Scan for the cell matching the given text and deliver its (x, y) coordinate at center. 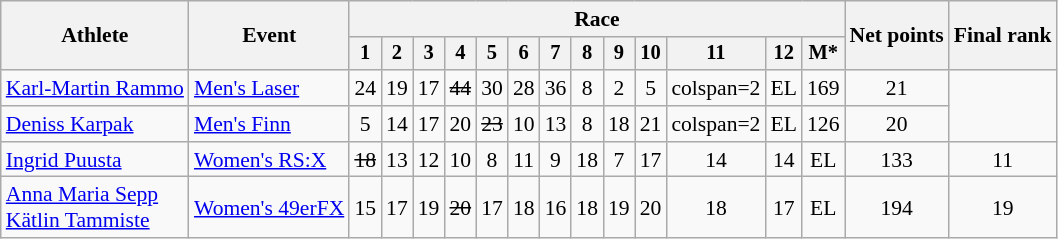
Deniss Karpak (95, 124)
Final rank (1003, 36)
Net points (896, 36)
15 (365, 208)
Women's 49erFX (269, 208)
Race (596, 19)
Women's RS:X (269, 160)
28 (524, 88)
Event (269, 36)
Men's Finn (269, 124)
M* (824, 54)
24 (365, 88)
126 (824, 124)
133 (896, 160)
30 (492, 88)
36 (556, 88)
16 (556, 208)
194 (896, 208)
169 (824, 88)
4 (460, 54)
Anna Maria SeppKätlin Tammiste (95, 208)
Men's Laser (269, 88)
44 (460, 88)
23 (492, 124)
Karl-Martin Rammo (95, 88)
Ingrid Puusta (95, 160)
3 (429, 54)
Athlete (95, 36)
1 (365, 54)
6 (524, 54)
